Locate the cell with the specified text and output its (X, Y) center coordinate. 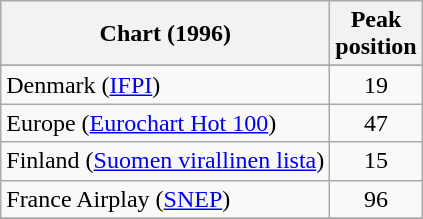
France Airplay (SNEP) (166, 199)
Peakposition (376, 34)
19 (376, 85)
Finland (Suomen virallinen lista) (166, 161)
Chart (1996) (166, 34)
47 (376, 123)
Denmark (IFPI) (166, 85)
96 (376, 199)
Europe (Eurochart Hot 100) (166, 123)
15 (376, 161)
